Return (x, y) of the center of cell containing provided text 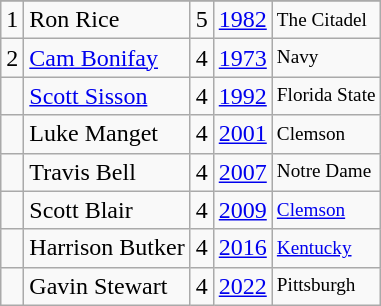
5 (202, 20)
2007 (242, 172)
Florida State (326, 96)
2022 (242, 286)
Navy (326, 58)
2 (12, 58)
Kentucky (326, 248)
1 (12, 20)
2016 (242, 248)
Scott Sisson (107, 96)
2001 (242, 134)
Luke Manget (107, 134)
Scott Blair (107, 210)
Pittsburgh (326, 286)
Gavin Stewart (107, 286)
1982 (242, 20)
Ron Rice (107, 20)
Travis Bell (107, 172)
Cam Bonifay (107, 58)
Harrison Butker (107, 248)
1992 (242, 96)
The Citadel (326, 20)
2009 (242, 210)
1973 (242, 58)
Notre Dame (326, 172)
